From the cell containing the given text, extract its center point as (x, y) coordinate. 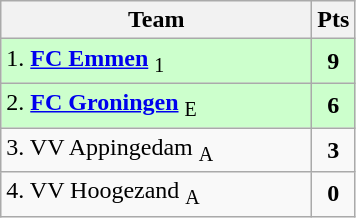
4. VV Hoogezand A (156, 194)
1. FC Emmen 1 (156, 61)
6 (334, 105)
9 (334, 61)
3 (334, 150)
Team (156, 20)
Pts (334, 20)
0 (334, 194)
3. VV Appingedam A (156, 150)
2. FC Groningen E (156, 105)
